Return the [X, Y] coordinate for the center point of the cell that contains the specified text.  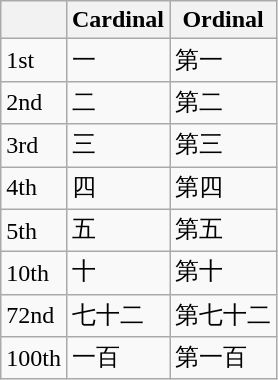
一 [118, 60]
七十二 [118, 316]
4th [34, 188]
第七十二 [224, 316]
1st [34, 60]
二 [118, 102]
第一 [224, 60]
四 [118, 188]
2nd [34, 102]
十 [118, 274]
100th [34, 358]
10th [34, 274]
5th [34, 230]
3rd [34, 146]
第二 [224, 102]
三 [118, 146]
第一百 [224, 358]
第五 [224, 230]
第四 [224, 188]
第十 [224, 274]
Cardinal [118, 20]
一百 [118, 358]
Ordinal [224, 20]
第三 [224, 146]
五 [118, 230]
72nd [34, 316]
